Return (x, y) of the center of cell containing provided text 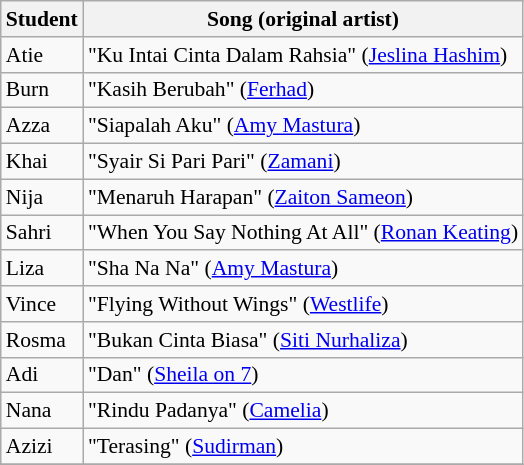
Atie (42, 55)
Azza (42, 126)
Burn (42, 90)
"Flying Without Wings" (Westlife) (303, 304)
"Ku Intai Cinta Dalam Rahsia" (Jeslina Hashim) (303, 55)
Rosma (42, 340)
Nana (42, 411)
Liza (42, 269)
Adi (42, 375)
"Syair Si Pari Pari" (Zamani) (303, 162)
Song (original artist) (303, 19)
"Kasih Berubah" (Ferhad) (303, 90)
Khai (42, 162)
Vince (42, 304)
"Siapalah Aku" (Amy Mastura) (303, 126)
Azizi (42, 447)
Sahri (42, 233)
"Bukan Cinta Biasa" (Siti Nurhaliza) (303, 340)
"Dan" (Sheila on 7) (303, 375)
"Menaruh Harapan" (Zaiton Sameon) (303, 197)
Student (42, 19)
"Terasing" (Sudirman) (303, 447)
"When You Say Nothing At All" (Ronan Keating) (303, 233)
"Rindu Padanya" (Camelia) (303, 411)
Nija (42, 197)
"Sha Na Na" (Amy Mastura) (303, 269)
